For the text-containing cell, return its midpoint in (x, y) coordinate format. 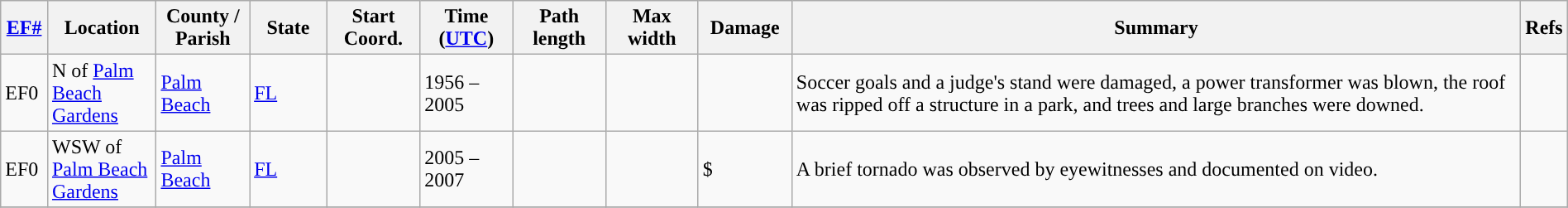
Damage (744, 28)
$ (744, 169)
Location (101, 28)
A brief tornado was observed by eyewitnesses and documented on video. (1156, 169)
Summary (1156, 28)
WSW of Palm Beach Gardens (101, 169)
1956 – 2005 (466, 93)
Max width (652, 28)
County / Parish (203, 28)
N of Palm Beach Gardens (101, 93)
2005 – 2007 (466, 169)
State (289, 28)
Time (UTC) (466, 28)
Refs (1545, 28)
EF# (25, 28)
Path length (559, 28)
Start Coord. (373, 28)
